Provide the (x, y) coordinate of the cell's center where the given text is located.  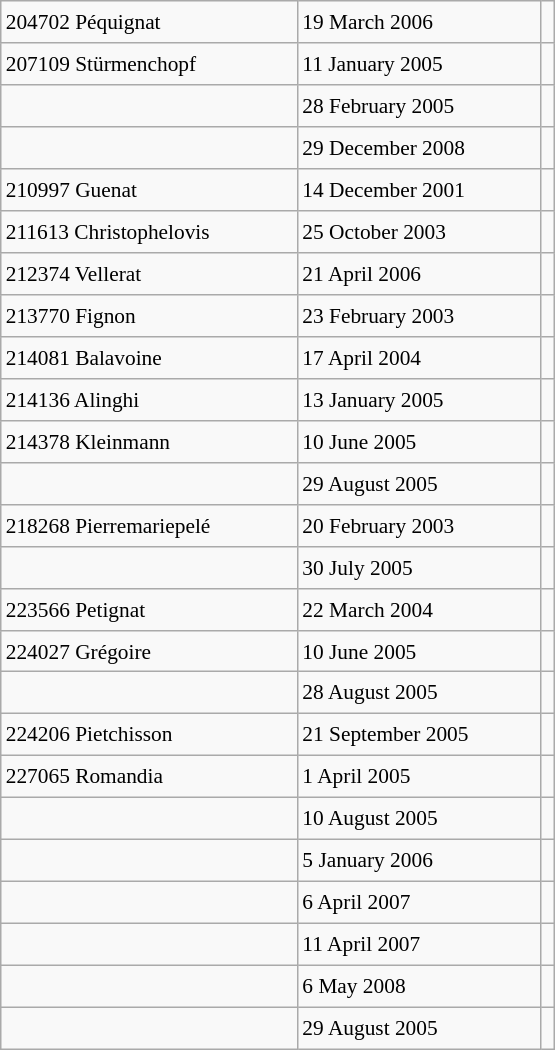
20 February 2003 (418, 525)
211613 Christophelovis (150, 232)
14 December 2001 (418, 190)
23 February 2003 (418, 316)
213770 Fignon (150, 316)
214136 Alinghi (150, 399)
5 January 2006 (418, 861)
218268 Pierremariepelé (150, 525)
214081 Balavoine (150, 358)
227065 Romandia (150, 777)
30 July 2005 (418, 567)
6 April 2007 (418, 903)
210997 Guenat (150, 190)
21 April 2006 (418, 274)
21 September 2005 (418, 735)
11 April 2007 (418, 945)
6 May 2008 (418, 986)
28 August 2005 (418, 693)
224027 Grégoire (150, 651)
223566 Petignat (150, 609)
224206 Pietchisson (150, 735)
25 October 2003 (418, 232)
17 April 2004 (418, 358)
214378 Kleinmann (150, 441)
13 January 2005 (418, 399)
207109 Stürmenchopf (150, 64)
22 March 2004 (418, 609)
28 February 2005 (418, 106)
204702 Péquignat (150, 22)
29 December 2008 (418, 148)
212374 Vellerat (150, 274)
11 January 2005 (418, 64)
19 March 2006 (418, 22)
10 August 2005 (418, 819)
1 April 2005 (418, 777)
